Scan for the cell matching the given text and deliver its (X, Y) coordinate at center. 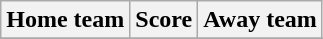
Home team (66, 20)
Away team (260, 20)
Score (164, 20)
